Identify which cell holds the provided text, then report its (X, Y) central coordinate. 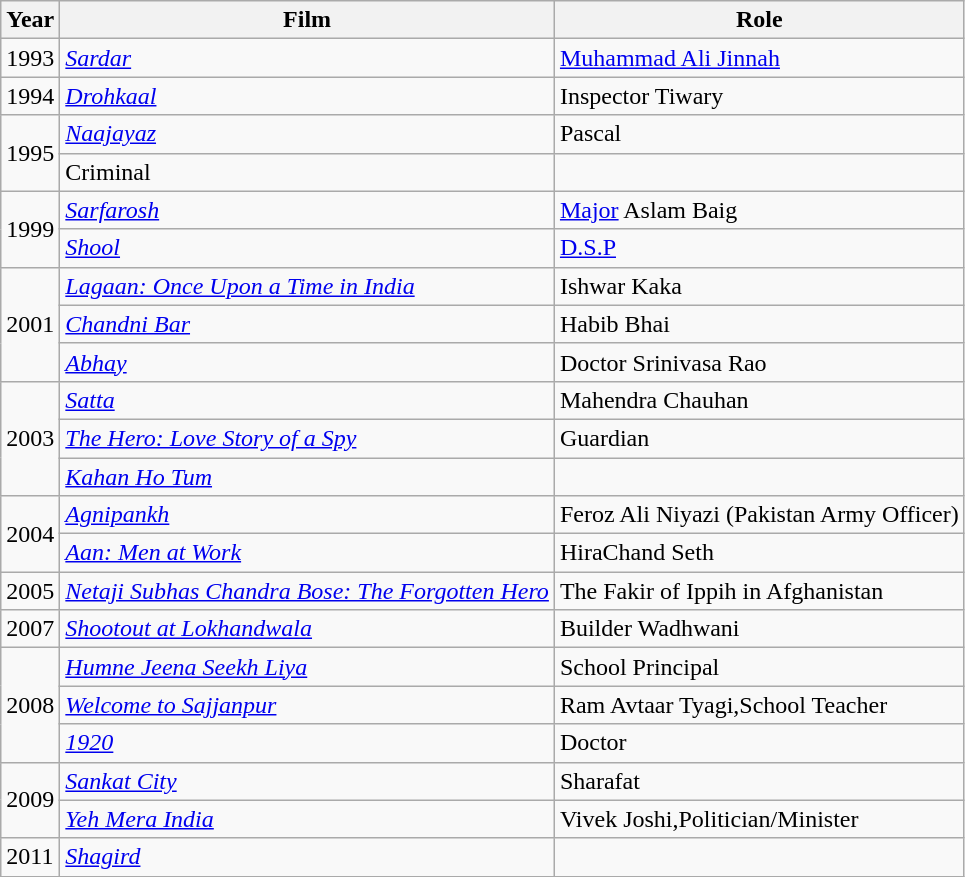
2011 (30, 857)
2004 (30, 534)
Netaji Subhas Chandra Bose: The Forgotten Hero (308, 591)
Kahan Ho Tum (308, 477)
Aan: Men at Work (308, 553)
1920 (308, 743)
1993 (30, 58)
Doctor (759, 743)
Film (308, 20)
Sankat City (308, 781)
Doctor Srinivasa Rao (759, 362)
1999 (30, 229)
The Hero: Love Story of a Spy (308, 438)
2003 (30, 438)
Welcome to Sajjanpur (308, 705)
Satta (308, 400)
Pascal (759, 134)
1994 (30, 96)
Abhay (308, 362)
Feroz Ali Niyazi (Pakistan Army Officer) (759, 515)
Lagaan: Once Upon a Time in India (308, 286)
Builder Wadhwani (759, 629)
Naajayaz (308, 134)
Vivek Joshi,Politician/Minister (759, 819)
Inspector Tiwary (759, 96)
Muhammad Ali Jinnah (759, 58)
Shagird (308, 857)
1995 (30, 153)
The Fakir of Ippih in Afghanistan (759, 591)
2009 (30, 800)
Year (30, 20)
Agnipankh (308, 515)
Shool (308, 248)
School Principal (759, 667)
Humne Jeena Seekh Liya (308, 667)
D.S.P (759, 248)
2008 (30, 705)
Ram Avtaar Tyagi,School Teacher (759, 705)
Mahendra Chauhan (759, 400)
2007 (30, 629)
Guardian (759, 438)
Major Aslam Baig (759, 210)
Shootout at Lokhandwala (308, 629)
HiraChand Seth (759, 553)
Habib Bhai (759, 324)
Chandni Bar (308, 324)
2001 (30, 324)
Ishwar Kaka (759, 286)
Sarfarosh (308, 210)
Sardar (308, 58)
Yeh Mera India (308, 819)
Drohkaal (308, 96)
Role (759, 20)
2005 (30, 591)
Sharafat (759, 781)
Criminal (308, 172)
